Search for the cell housing the specified text and yield its [X, Y] center coordinate. 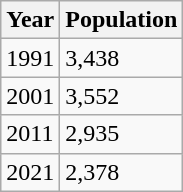
2001 [30, 96]
3,552 [122, 96]
2011 [30, 134]
Year [30, 20]
3,438 [122, 58]
2,378 [122, 172]
2021 [30, 172]
1991 [30, 58]
Population [122, 20]
2,935 [122, 134]
